Extract the (x, y) coordinate from the center of the cell holding the provided text.  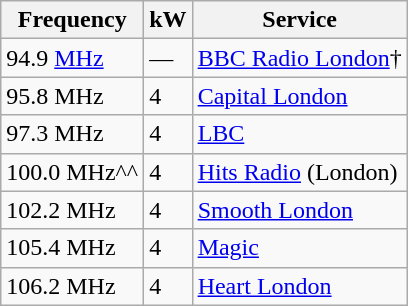
Magic (300, 248)
105.4 MHz (72, 248)
BBC Radio London† (300, 58)
kW (168, 20)
94.9 MHz (72, 58)
Service (300, 20)
97.3 MHz (72, 134)
95.8 MHz (72, 96)
106.2 MHz (72, 286)
LBC (300, 134)
100.0 MHz^^ (72, 172)
Hits Radio (London) (300, 172)
102.2 MHz (72, 210)
Heart London (300, 286)
Smooth London (300, 210)
Capital London (300, 96)
— (168, 58)
Frequency (72, 20)
